Determine the [X, Y] coordinate at the center of the cell enclosing the given text.  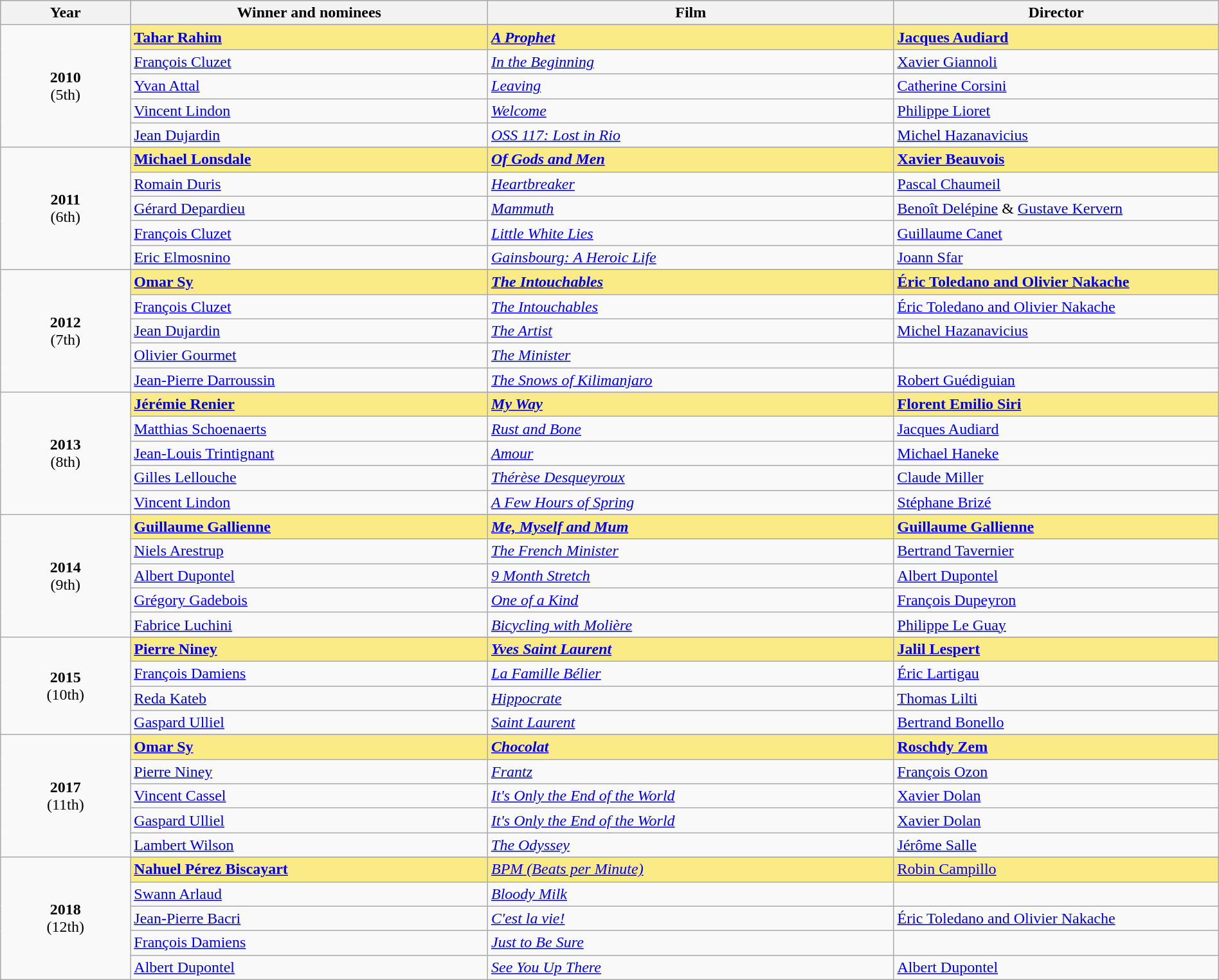
Claude Miller [1056, 478]
One of a Kind [691, 600]
Catherine Corsini [1056, 86]
Robin Campillo [1056, 869]
Florent Emilio Siri [1056, 404]
Jean-Pierre Darroussin [309, 380]
Just to Be Sure [691, 943]
Fabrice Luchini [309, 624]
Philippe Le Guay [1056, 624]
Xavier Giannoli [1056, 62]
Olivier Gourmet [309, 356]
Robert Guédiguian [1056, 380]
2011(6th) [66, 208]
Grégory Gadebois [309, 600]
Benoît Delépine & Gustave Kervern [1056, 208]
My Way [691, 404]
The Odyssey [691, 845]
Year [66, 13]
Director [1056, 13]
2013(8th) [66, 453]
9 Month Stretch [691, 576]
2014(9th) [66, 576]
Mammuth [691, 208]
Gainsbourg: A Heroic Life [691, 257]
Matthias Schoenaerts [309, 429]
Rust and Bone [691, 429]
Guillaume Canet [1056, 233]
Jérémie Renier [309, 404]
Roschdy Zem [1056, 747]
Swann Arlaud [309, 894]
Yves Saint Laurent [691, 649]
Bicycling with Molière [691, 624]
2010(5th) [66, 86]
Saint Laurent [691, 723]
Michael Haneke [1056, 453]
C'est la vie! [691, 918]
Yvan Attal [309, 86]
Michael Lonsdale [309, 159]
Jean-Pierre Bacri [309, 918]
Leaving [691, 86]
François Dupeyron [1056, 600]
François Ozon [1056, 772]
Joann Sfar [1056, 257]
The Minister [691, 356]
A Few Hours of Spring [691, 502]
Éric Lartigau [1056, 673]
Tahar Rahim [309, 37]
The Snows of Kilimanjaro [691, 380]
Heartbreaker [691, 184]
Xavier Beauvois [1056, 159]
Bertrand Bonello [1056, 723]
Winner and nominees [309, 13]
Vincent Cassel [309, 796]
Welcome [691, 111]
2017(11th) [66, 796]
Gilles Lellouche [309, 478]
Film [691, 13]
BPM (Beats per Minute) [691, 869]
Eric Elmosnino [309, 257]
See You Up There [691, 967]
Lambert Wilson [309, 845]
Pascal Chaumeil [1056, 184]
Me, Myself and Mum [691, 527]
Thomas Lilti [1056, 698]
2015(10th) [66, 685]
Chocolat [691, 747]
A Prophet [691, 37]
Gérard Depardieu [309, 208]
The French Minister [691, 551]
Reda Kateb [309, 698]
The Artist [691, 331]
Little White Lies [691, 233]
OSS 117: Lost in Rio [691, 135]
Niels Arestrup [309, 551]
Amour [691, 453]
Romain Duris [309, 184]
Hippocrate [691, 698]
2012(7th) [66, 331]
Jérôme Salle [1056, 845]
Frantz [691, 772]
2018(12th) [66, 918]
In the Beginning [691, 62]
Bertrand Tavernier [1056, 551]
Jean-Louis Trintignant [309, 453]
La Famille Bélier [691, 673]
Bloody Milk [691, 894]
Philippe Lioret [1056, 111]
Of Gods and Men [691, 159]
Thérèse Desqueyroux [691, 478]
Nahuel Pérez Biscayart [309, 869]
Jalil Lespert [1056, 649]
Stéphane Brizé [1056, 502]
